Search for the cell housing the specified text and yield its [x, y] center coordinate. 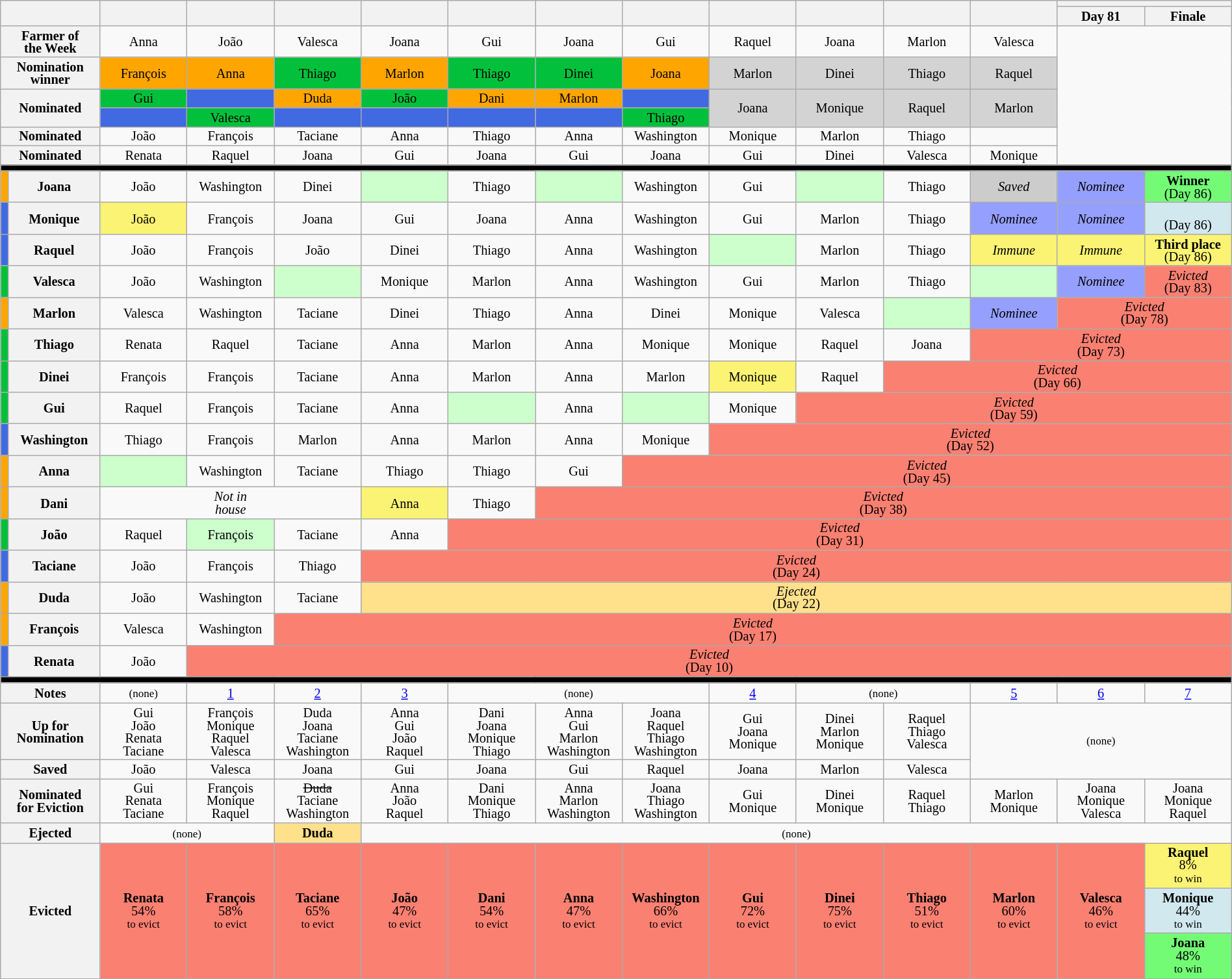
Evicted(Day 38) [884, 503]
DaniMoniqueThiago [492, 800]
GuiJoanaMonique [752, 731]
Evicted(Day 45) [927, 472]
Evicted(Day 24) [797, 566]
Anna47%to evict [579, 911]
Day 81 [1101, 16]
Evicted(Day 73) [1101, 344]
4 [752, 693]
Winner(Day 86) [1188, 187]
Evicted(Day 52) [970, 439]
Taciane65%to evict [318, 911]
Third place(Day 86) [1188, 249]
Marlon60%to evict [1014, 911]
JoanaMoniqueRaquel [1188, 800]
François58%to evict [231, 911]
1 [231, 693]
3 [405, 693]
Renata54%to evict [144, 911]
Nominatedfor Eviction [51, 800]
Ejected [51, 833]
Notes [51, 693]
GuiMonique [752, 800]
DineiMarlonMonique [840, 731]
Ejected(Day 22) [797, 598]
Evicted(Day 59) [1014, 408]
DudaJoanaTacianeWashington [318, 731]
Evicted(Day 10) [710, 661]
Farmer ofthe Week [51, 42]
Evicted(Day 66) [1057, 377]
João47%to evict [405, 911]
RaquelThiagoValesca [927, 731]
JoanaThiagoWashington [665, 800]
GuiJoãoRenataTaciane [144, 731]
Up forNomination [51, 731]
MarlonMonique [1014, 800]
JoanaMoniqueValesca [1101, 800]
DaniJoanaMoniqueThiago [492, 731]
Evicted(Day 17) [753, 629]
AnnaGuiJoãoRaquel [405, 731]
Dinei75%to evict [840, 911]
Valesca46%to evict [1101, 911]
Monique44%to win [1188, 911]
Evicted(Day 83) [1188, 282]
7 [1188, 693]
FrançoisMoniqueRaquelValesca [231, 731]
AnnaJoãoRaquel [405, 800]
DudaTacianeWashington [318, 800]
Evicted(Day 78) [1144, 313]
AnnaMarlonWashington [579, 800]
RaquelThiago [927, 800]
Thiago51%to evict [927, 911]
6 [1101, 693]
Evicted(Day 31) [840, 534]
JoanaRaquelThiagoWashington [665, 731]
5 [1014, 693]
Nominationwinner [51, 73]
Washington66%to evict [665, 911]
GuiRenataTaciane [144, 800]
Gui72%to evict [752, 911]
(Day 86) [1188, 218]
Joana48%to win [1188, 956]
Raquel8%to win [1188, 865]
Finale [1188, 16]
2 [318, 693]
FrançoisMoniqueRaquel [231, 800]
AnnaGuiMarlonWashington [579, 731]
DineiMonique [840, 800]
Not inhouse [231, 503]
Dani54%to evict [492, 911]
Evicted [51, 911]
